Provide the (X, Y) coordinate of the cell's center where the given text is located.  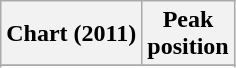
Peakposition (188, 34)
Chart (2011) (72, 34)
